Provide the (x, y) coordinate of the cell's center where the given text is located.  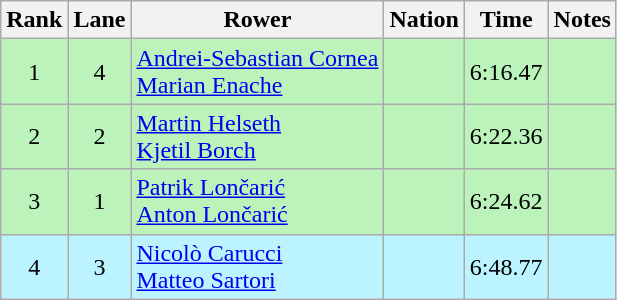
Notes (582, 20)
Martin HelsethKjetil Borch (258, 136)
Lane (100, 20)
Rank (34, 20)
6:24.62 (506, 202)
Time (506, 20)
Andrei-Sebastian CorneaMarian Enache (258, 72)
6:48.77 (506, 266)
6:16.47 (506, 72)
Nation (424, 20)
6:22.36 (506, 136)
Rower (258, 20)
Nicolò CarucciMatteo Sartori (258, 266)
Patrik LončarićAnton Lončarić (258, 202)
